Capture the cell that displays the provided text and extract its (X, Y) central coordinate. 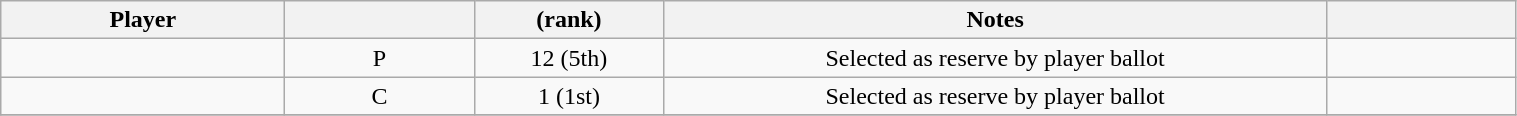
1 (1st) (568, 96)
(rank) (568, 20)
12 (5th) (568, 58)
Player (143, 20)
P (380, 58)
Notes (996, 20)
C (380, 96)
